For the text-containing cell, return its midpoint in (X, Y) coordinate format. 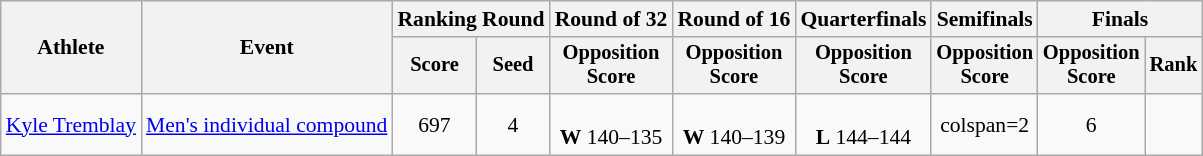
Finals (1120, 19)
colspan=2 (984, 124)
Seed (512, 66)
Men's individual compound (266, 124)
Score (434, 66)
4 (512, 124)
6 (1092, 124)
L 144–144 (863, 124)
Ranking Round (470, 19)
Rank (1174, 66)
W 140–135 (612, 124)
Semifinals (984, 19)
Round of 32 (612, 19)
Event (266, 48)
Round of 16 (734, 19)
W 140–139 (734, 124)
Kyle Tremblay (71, 124)
Athlete (71, 48)
Quarterfinals (863, 19)
697 (434, 124)
